Detect which cell encompasses the target text, then output its [X, Y] center coordinate. 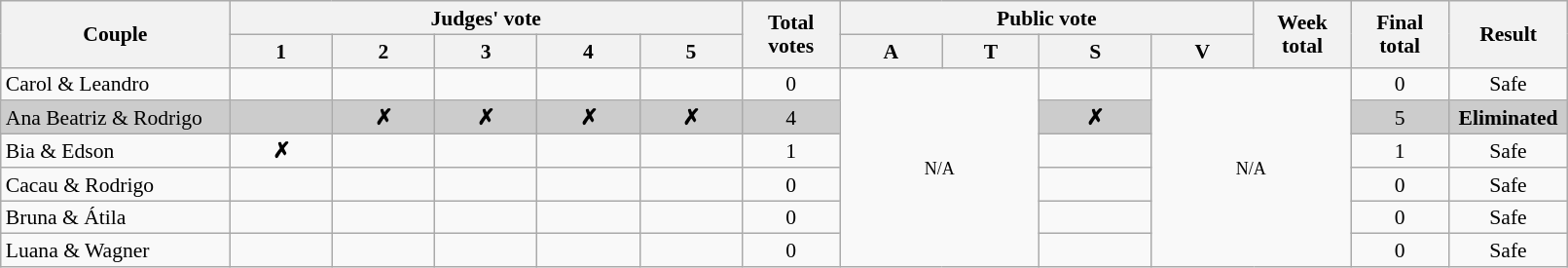
Week total [1302, 34]
S [1096, 51]
Ana Beatriz & Rodrigo [115, 118]
2 [383, 51]
T [991, 51]
Judges' vote [487, 18]
Bia & Edson [115, 151]
Carol & Leandro [115, 84]
Cacau & Rodrigo [115, 184]
Result [1509, 34]
Final total [1400, 34]
Couple [115, 34]
Public vote [1047, 18]
Luana & Wagner [115, 250]
A [892, 51]
Bruna & Átila [115, 217]
Total votes [791, 34]
Eliminated [1509, 118]
3 [487, 51]
V [1203, 51]
